Return the [x, y] coordinate for the center point of the cell that contains the specified text.  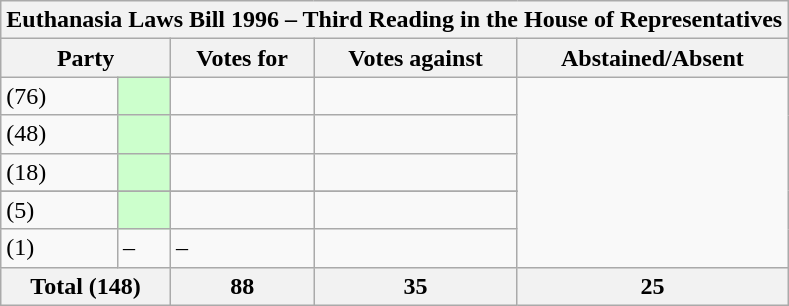
Party [86, 58]
Euthanasia Laws Bill 1996 – Third Reading in the House of Representatives [394, 20]
(18) [60, 172]
Votes against [416, 58]
Votes for [242, 58]
88 [242, 286]
(5) [60, 210]
Total (148) [86, 286]
(76) [60, 96]
(48) [60, 134]
(1) [60, 248]
Abstained/Absent [652, 58]
35 [416, 286]
25 [652, 286]
